Search for the cell housing the specified text and yield its [x, y] center coordinate. 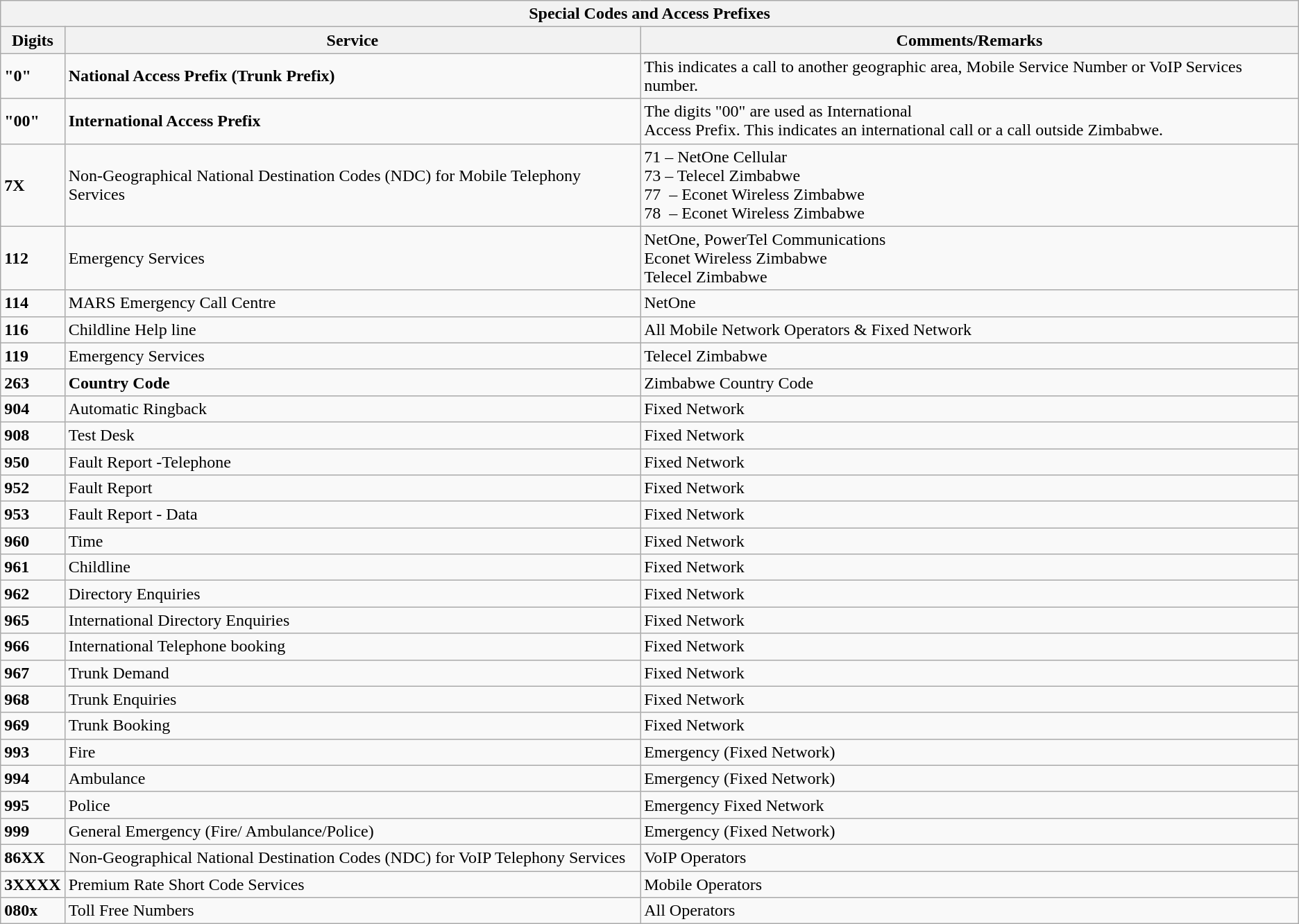
"0" [33, 76]
Fault Report -Telephone [353, 461]
86XX [33, 857]
Country Code [353, 382]
7X [33, 185]
International Access Prefix [353, 121]
904 [33, 409]
Childline Help line [353, 330]
960 [33, 541]
International Directory Enquiries [353, 620]
999 [33, 831]
Childline [353, 567]
Comments/Remarks [970, 40]
Police [353, 805]
Fire [353, 752]
"00" [33, 121]
Automatic Ringback [353, 409]
Fault Report [353, 488]
263 [33, 382]
Special Codes and Access Prefixes [649, 14]
Test Desk [353, 435]
All Operators [970, 911]
VoIP Operators [970, 857]
71 – NetOne Cellular73 – Telecel Zimbabwe77 – Econet Wireless Zimbabwe78 – Econet Wireless Zimbabwe [970, 185]
965 [33, 620]
3XXXX [33, 884]
968 [33, 699]
Non-Geographical National Destination Codes (NDC) for VoIP Telephony Services [353, 857]
International Telephone booking [353, 647]
961 [33, 567]
National Access Prefix (Trunk Prefix) [353, 76]
953 [33, 515]
967 [33, 673]
116 [33, 330]
The digits "00" are used as InternationalAccess Prefix. This indicates an international call or a call outside Zimbabwe. [970, 121]
This indicates a call to another geographic area, Mobile Service Number or VoIP Services number. [970, 76]
Fault Report - Data [353, 515]
Toll Free Numbers [353, 911]
Directory Enquiries [353, 594]
952 [33, 488]
908 [33, 435]
Service [353, 40]
993 [33, 752]
969 [33, 726]
119 [33, 356]
NetOne [970, 303]
Trunk Enquiries [353, 699]
Trunk Demand [353, 673]
Zimbabwe Country Code [970, 382]
NetOne, PowerTel CommunicationsEconet Wireless ZimbabweTelecel Zimbabwe [970, 258]
Trunk Booking [353, 726]
Emergency Fixed Network [970, 805]
General Emergency (Fire/ Ambulance/Police) [353, 831]
All Mobile Network Operators & Fixed Network [970, 330]
112 [33, 258]
962 [33, 594]
950 [33, 461]
Mobile Operators [970, 884]
Digits [33, 40]
Ambulance [353, 778]
Time [353, 541]
080x [33, 911]
MARS Emergency Call Centre [353, 303]
966 [33, 647]
Telecel Zimbabwe [970, 356]
Non-Geographical National Destination Codes (NDC) for Mobile Telephony Services [353, 185]
995 [33, 805]
994 [33, 778]
114 [33, 303]
Premium Rate Short Code Services [353, 884]
